Capture the cell that displays the provided text and extract its [X, Y] central coordinate. 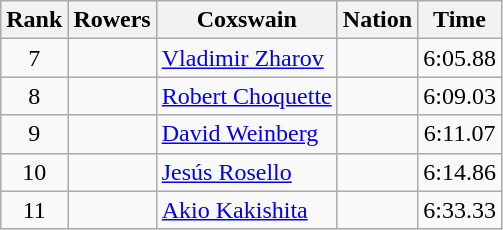
10 [34, 172]
6:11.07 [460, 134]
Rowers [112, 20]
6:14.86 [460, 172]
Rank [34, 20]
6:09.03 [460, 96]
Coxswain [246, 20]
Robert Choquette [246, 96]
David Weinberg [246, 134]
Akio Kakishita [246, 210]
Jesús Rosello [246, 172]
9 [34, 134]
7 [34, 58]
Nation [377, 20]
11 [34, 210]
6:33.33 [460, 210]
8 [34, 96]
Vladimir Zharov [246, 58]
6:05.88 [460, 58]
Time [460, 20]
